Provide the (x, y) coordinate of the cell's center where the given text is located.  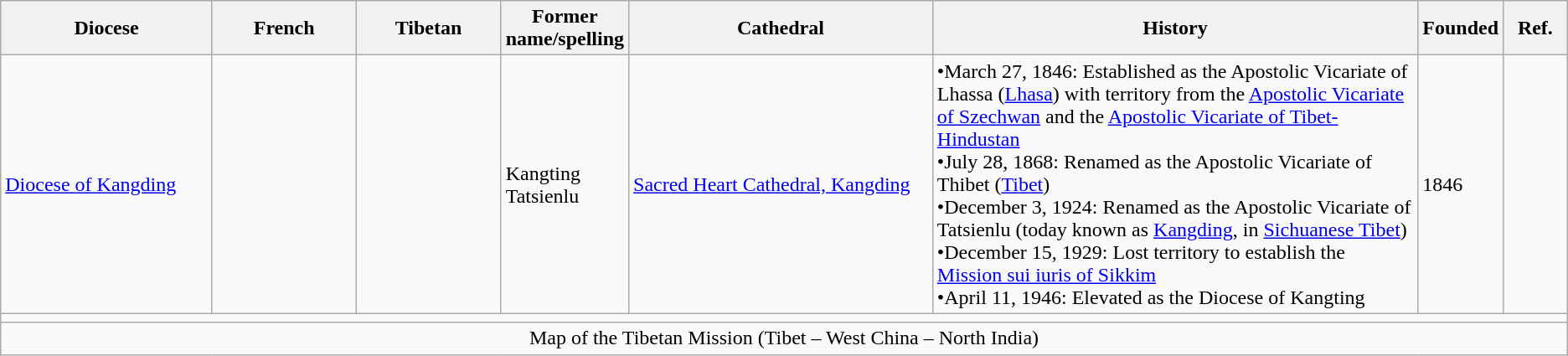
KangtingTatsienlu (565, 184)
Tibetan (429, 28)
French (283, 28)
History (1174, 28)
Cathedral (781, 28)
Founded (1461, 28)
Sacred Heart Cathedral, Kangding (781, 184)
Diocese (107, 28)
Map of the Tibetan Mission (Tibet – West China – North India) (784, 338)
Former name/spelling (565, 28)
1846 (1461, 184)
Diocese of Kangding (107, 184)
Ref. (1536, 28)
